Provide the (x, y) coordinate of the cell's center where the given text is located.  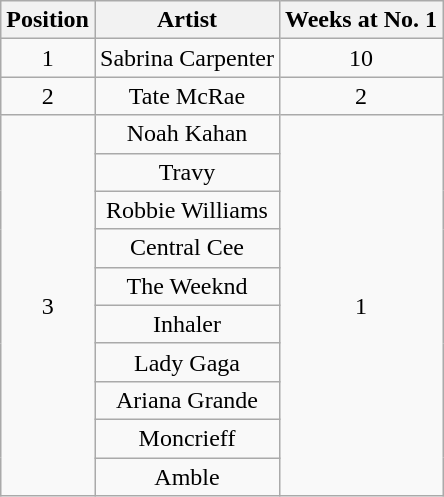
Moncrieff (186, 438)
10 (360, 58)
3 (48, 306)
Noah Kahan (186, 134)
Robbie Williams (186, 210)
Ariana Grande (186, 400)
Travy (186, 172)
Weeks at No. 1 (360, 20)
Tate McRae (186, 96)
Position (48, 20)
Sabrina Carpenter (186, 58)
Central Cee (186, 248)
Inhaler (186, 324)
The Weeknd (186, 286)
Lady Gaga (186, 362)
Amble (186, 477)
Artist (186, 20)
